Identify which cell holds the provided text, then report its [x, y] central coordinate. 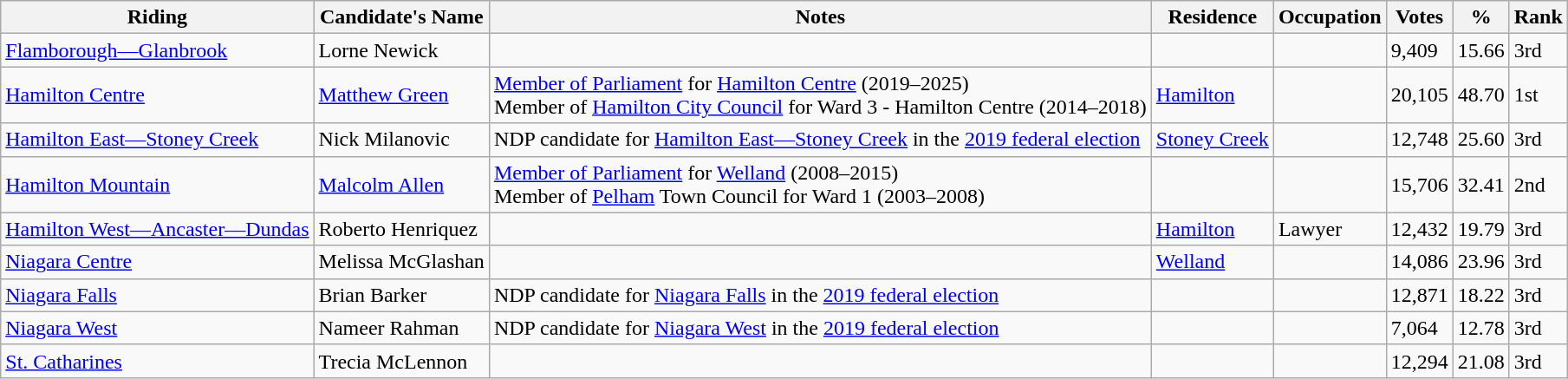
Lorne Newick [401, 50]
2nd [1538, 184]
20,105 [1420, 95]
NDP candidate for Niagara Falls in the 2019 federal election [820, 295]
21.08 [1480, 361]
25.60 [1480, 140]
NDP candidate for Hamilton East—Stoney Creek in the 2019 federal election [820, 140]
Rank [1538, 17]
Hamilton East—Stoney Creek [158, 140]
12.78 [1480, 328]
St. Catharines [158, 361]
15,706 [1420, 184]
Nick Milanovic [401, 140]
12,294 [1420, 361]
Candidate's Name [401, 17]
Hamilton Mountain [158, 184]
Riding [158, 17]
32.41 [1480, 184]
23.96 [1480, 262]
Notes [820, 17]
1st [1538, 95]
15.66 [1480, 50]
Residence [1212, 17]
Niagara West [158, 328]
9,409 [1420, 50]
Hamilton Centre [158, 95]
18.22 [1480, 295]
7,064 [1420, 328]
12,432 [1420, 229]
Matthew Green [401, 95]
NDP candidate for Niagara West in the 2019 federal election [820, 328]
19.79 [1480, 229]
Member of Parliament for Welland (2008–2015) Member of Pelham Town Council for Ward 1 (2003–2008) [820, 184]
Flamborough—Glanbrook [158, 50]
Votes [1420, 17]
Malcolm Allen [401, 184]
Nameer Rahman [401, 328]
Melissa McGlashan [401, 262]
Member of Parliament for Hamilton Centre (2019–2025) Member of Hamilton City Council for Ward 3 - Hamilton Centre (2014–2018) [820, 95]
48.70 [1480, 95]
Occupation [1330, 17]
12,871 [1420, 295]
Hamilton West—Ancaster—Dundas [158, 229]
Brian Barker [401, 295]
Welland [1212, 262]
14,086 [1420, 262]
Niagara Centre [158, 262]
Niagara Falls [158, 295]
12,748 [1420, 140]
% [1480, 17]
Stoney Creek [1212, 140]
Roberto Henriquez [401, 229]
Lawyer [1330, 229]
Trecia McLennon [401, 361]
